Return the (x, y) coordinate for the center point of the cell that contains the specified text.  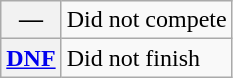
Did not compete (146, 20)
— (31, 20)
DNF (31, 58)
Did not finish (146, 58)
